Find where the given text appears and provide that cell's center as (x, y) coordinate. 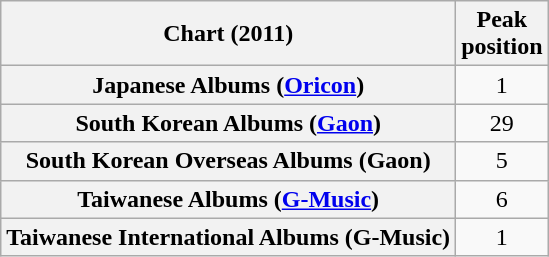
5 (502, 161)
29 (502, 123)
Japanese Albums (Oricon) (228, 85)
Peakposition (502, 34)
6 (502, 199)
Chart (2011) (228, 34)
Taiwanese Albums (G-Music) (228, 199)
South Korean Overseas Albums (Gaon) (228, 161)
South Korean Albums (Gaon) (228, 123)
Taiwanese International Albums (G-Music) (228, 237)
